Search for the cell housing the specified text and yield its (X, Y) center coordinate. 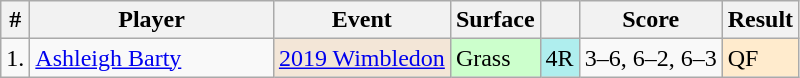
Result (760, 20)
Player (152, 20)
Event (362, 20)
4R (560, 58)
Score (650, 20)
QF (760, 58)
Ashleigh Barty (152, 58)
1. (16, 58)
Grass (495, 58)
3–6, 6–2, 6–3 (650, 58)
# (16, 20)
2019 Wimbledon (362, 58)
Surface (495, 20)
